Search for the cell housing the specified text and yield its (x, y) center coordinate. 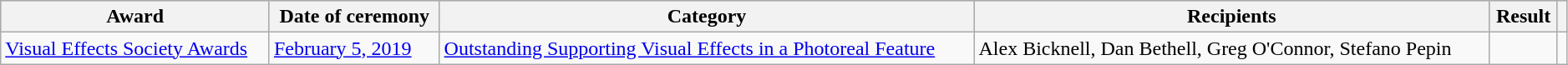
Recipients (1231, 17)
Outstanding Supporting Visual Effects in a Photoreal Feature (707, 48)
Category (707, 17)
Visual Effects Society Awards (135, 48)
Alex Bicknell, Dan Bethell, Greg O'Connor, Stefano Pepin (1231, 48)
Date of ceremony (354, 17)
February 5, 2019 (354, 48)
Result (1524, 17)
Award (135, 17)
